Capture the cell that displays the provided text and extract its [x, y] central coordinate. 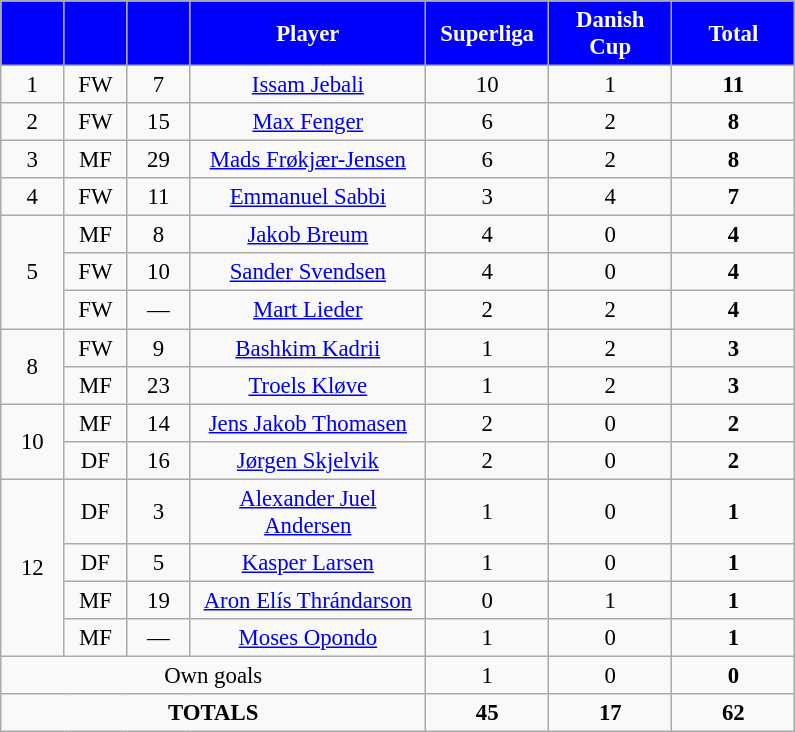
Kasper Larsen [308, 563]
Danish Cup [610, 34]
45 [488, 713]
Superliga [488, 34]
Jens Jakob Thomasen [308, 423]
Mads Frøkjær-Jensen [308, 160]
Troels Kløve [308, 385]
Jørgen Skjelvik [308, 460]
Moses Opondo [308, 638]
Bashkim Kadrii [308, 348]
17 [610, 713]
23 [158, 385]
14 [158, 423]
Player [308, 34]
16 [158, 460]
15 [158, 122]
TOTALS [214, 713]
9 [158, 348]
Issam Jebali [308, 85]
12 [32, 568]
Total [734, 34]
62 [734, 713]
Sander Svendsen [308, 273]
29 [158, 160]
Alexander Juel Andersen [308, 512]
Jakob Breum [308, 235]
Mart Lieder [308, 310]
Own goals [214, 675]
Max Fenger [308, 122]
Emmanuel Sabbi [308, 197]
Aron Elís Thrándarson [308, 600]
19 [158, 600]
